Output the (X, Y) coordinate of the center of the cell containing the given text.  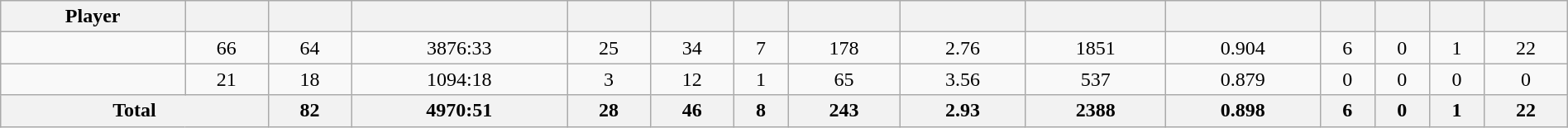
1094:18 (460, 79)
0.879 (1244, 79)
66 (227, 48)
Player (93, 17)
0.904 (1244, 48)
2388 (1095, 111)
12 (691, 79)
21 (227, 79)
64 (309, 48)
178 (844, 48)
1851 (1095, 48)
46 (691, 111)
3876:33 (460, 48)
82 (309, 111)
2.76 (963, 48)
25 (609, 48)
243 (844, 111)
18 (309, 79)
3 (609, 79)
537 (1095, 79)
7 (761, 48)
Total (134, 111)
34 (691, 48)
65 (844, 79)
2.93 (963, 111)
28 (609, 111)
4970:51 (460, 111)
3.56 (963, 79)
0.898 (1244, 111)
8 (761, 111)
